Determine the (x, y) coordinate at the center of the cell enclosing the given text.  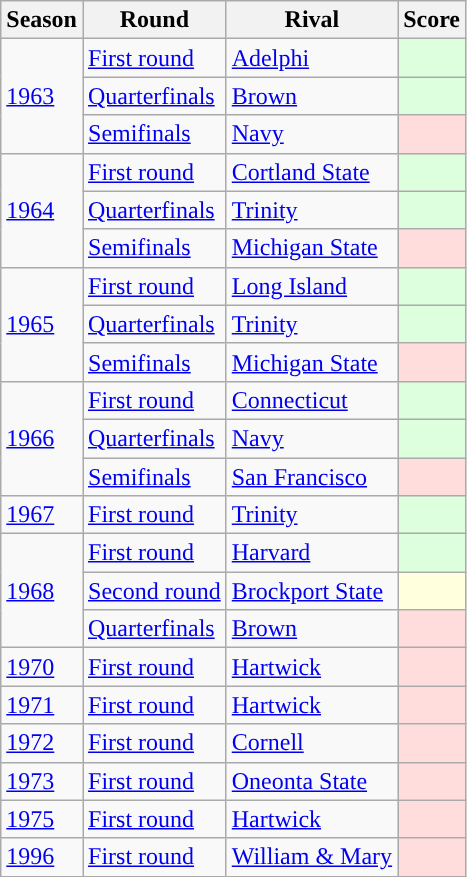
1970 (42, 667)
Round (154, 20)
Season (42, 20)
1966 (42, 438)
1996 (42, 857)
1975 (42, 819)
1963 (42, 96)
1972 (42, 743)
Second round (154, 591)
1971 (42, 705)
San Francisco (312, 477)
Cortland State (312, 172)
Rival (312, 20)
Oneonta State (312, 781)
1967 (42, 515)
Brockport State (312, 591)
1965 (42, 324)
Long Island (312, 286)
William & Mary (312, 857)
1964 (42, 210)
Connecticut (312, 400)
1973 (42, 781)
Cornell (312, 743)
Harvard (312, 553)
Adelphi (312, 58)
Score (432, 20)
1968 (42, 591)
